Return (X, Y) of the center of cell containing provided text 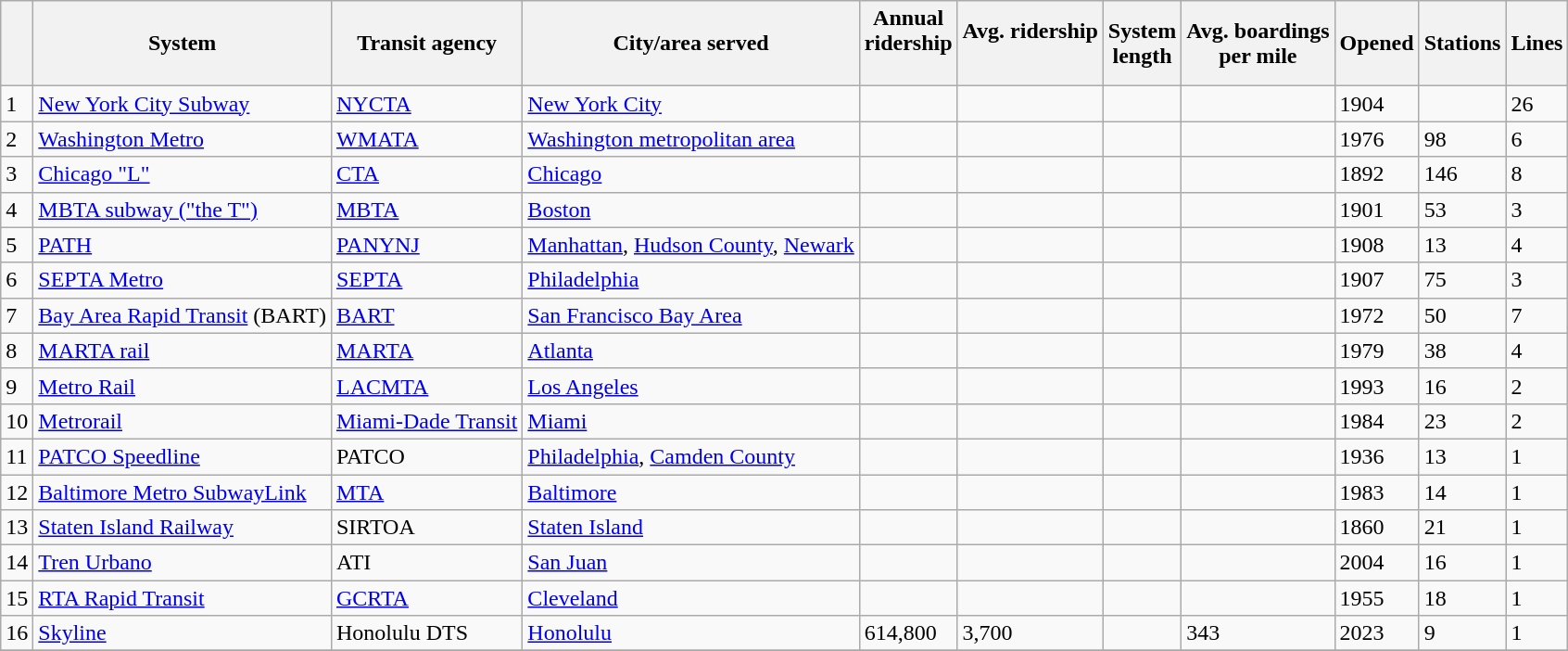
Baltimore (691, 492)
38 (1462, 351)
343 (1258, 633)
Philadelphia (691, 280)
Lines (1536, 44)
Miami (691, 421)
Tren Urbano (183, 563)
Avg. ridership (1031, 44)
18 (1462, 598)
1955 (1377, 598)
Systemlength (1142, 44)
1907 (1377, 280)
11 (17, 456)
GCRTA (426, 598)
Washington Metro (183, 139)
LACMTA (426, 386)
2023 (1377, 633)
5 (17, 245)
12 (17, 492)
1860 (1377, 528)
1983 (1377, 492)
26 (1536, 104)
SEPTA (426, 280)
MARTA rail (183, 351)
PATH (183, 245)
Atlanta (691, 351)
1984 (1377, 421)
Transit agency (426, 44)
3,700 (1031, 633)
1904 (1377, 104)
PATCO (426, 456)
Chicago (691, 174)
Los Angeles (691, 386)
PANYNJ (426, 245)
NYCTA (426, 104)
Annualridership (908, 44)
System (183, 44)
2004 (1377, 563)
MARTA (426, 351)
1979 (1377, 351)
75 (1462, 280)
1901 (1377, 210)
1892 (1377, 174)
New York City (691, 104)
Chicago "L" (183, 174)
15 (17, 598)
San Francisco Bay Area (691, 315)
1908 (1377, 245)
MBTA subway ("the T") (183, 210)
21 (1462, 528)
Opened (1377, 44)
Honolulu (691, 633)
Boston (691, 210)
Miami-Dade Transit (426, 421)
Skyline (183, 633)
1976 (1377, 139)
MBTA (426, 210)
1993 (1377, 386)
23 (1462, 421)
ATI (426, 563)
Honolulu DTS (426, 633)
Metro Rail (183, 386)
98 (1462, 139)
CTA (426, 174)
Manhattan, Hudson County, Newark (691, 245)
Metrorail (183, 421)
SEPTA Metro (183, 280)
53 (1462, 210)
Staten Island Railway (183, 528)
1936 (1377, 456)
City/area served (691, 44)
Stations (1462, 44)
RTA Rapid Transit (183, 598)
SIRTOA (426, 528)
Washington metropolitan area (691, 139)
10 (17, 421)
Avg. boardingsper mile (1258, 44)
San Juan (691, 563)
BART (426, 315)
WMATA (426, 139)
Philadelphia, Camden County (691, 456)
146 (1462, 174)
PATCO Speedline (183, 456)
MTA (426, 492)
50 (1462, 315)
Staten Island (691, 528)
Baltimore Metro SubwayLink (183, 492)
New York City Subway (183, 104)
Bay Area Rapid Transit (BART) (183, 315)
614,800 (908, 633)
1972 (1377, 315)
Cleveland (691, 598)
